Provide the (X, Y) coordinate of the cell's center where the given text is located.  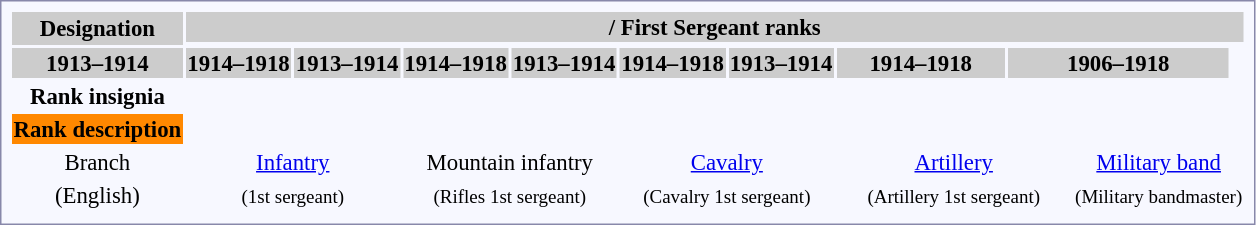
Mountain infantry (510, 162)
Rank insignia (98, 96)
Designation (98, 28)
(1st sergeant) (293, 195)
Infantry (293, 162)
Artillery (954, 162)
/ First Sergeant ranks (715, 27)
(Rifles 1st sergeant) (510, 195)
1906–1918 (1118, 63)
(Artillery 1st sergeant) (954, 195)
(Cavalry 1st sergeant) (727, 195)
(English) (98, 195)
Military band (1159, 162)
Branch (98, 162)
(Military bandmaster) (1159, 195)
Rank description (98, 129)
Cavalry (727, 162)
